Identify which cell holds the provided text, then report its (X, Y) central coordinate. 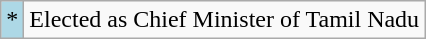
Elected as Chief Minister of Tamil Nadu (224, 20)
* (12, 20)
